Find where the given text appears and provide that cell's center as (x, y) coordinate. 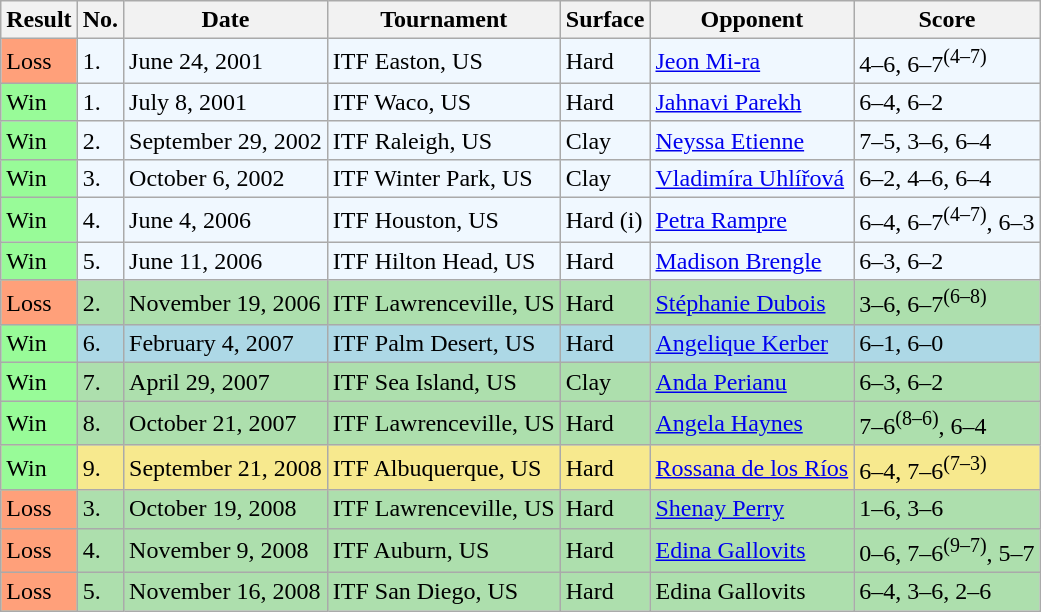
June 4, 2006 (226, 220)
Opponent (752, 20)
ITF Auburn, US (444, 550)
November 16, 2008 (226, 592)
October 21, 2007 (226, 424)
No. (100, 20)
7–6(8–6), 6–4 (947, 424)
Angelique Kerber (752, 344)
6–4, 3–6, 2–6 (947, 592)
7–5, 3–6, 6–4 (947, 140)
Anda Perianu (752, 382)
Jeon Mi-ra (752, 62)
7. (100, 382)
ITF Easton, US (444, 62)
October 6, 2002 (226, 178)
Score (947, 20)
9. (100, 468)
Petra Rampre (752, 220)
November 9, 2008 (226, 550)
Hard (i) (605, 220)
8. (100, 424)
June 11, 2006 (226, 261)
3–6, 6–7(6–8) (947, 302)
ITF Sea Island, US (444, 382)
July 8, 2001 (226, 102)
6–4, 7–6(7–3) (947, 468)
Angela Haynes (752, 424)
ITF Albuquerque, US (444, 468)
November 19, 2006 (226, 302)
Vladimíra Uhlířová (752, 178)
4–6, 6–7(4–7) (947, 62)
ITF Houston, US (444, 220)
Shenay Perry (752, 509)
1–6, 3–6 (947, 509)
October 19, 2008 (226, 509)
ITF Waco, US (444, 102)
ITF Winter Park, US (444, 178)
Date (226, 20)
ITF San Diego, US (444, 592)
0–6, 7–6(9–7), 5–7 (947, 550)
6–4, 6–2 (947, 102)
Jahnavi Parekh (752, 102)
September 29, 2002 (226, 140)
Tournament (444, 20)
6–4, 6–7(4–7), 6–3 (947, 220)
ITF Hilton Head, US (444, 261)
6–2, 4–6, 6–4 (947, 178)
Rossana de los Ríos (752, 468)
February 4, 2007 (226, 344)
Neyssa Etienne (752, 140)
Result (39, 20)
6. (100, 344)
Surface (605, 20)
ITF Raleigh, US (444, 140)
April 29, 2007 (226, 382)
June 24, 2001 (226, 62)
Madison Brengle (752, 261)
6–1, 6–0 (947, 344)
September 21, 2008 (226, 468)
Stéphanie Dubois (752, 302)
ITF Palm Desert, US (444, 344)
